Capture the cell that displays the provided text and extract its [X, Y] central coordinate. 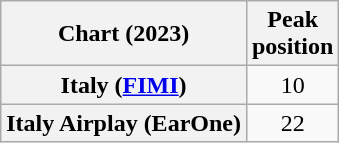
Chart (2023) [124, 34]
Italy (FIMI) [124, 85]
Italy Airplay (EarOne) [124, 123]
Peakposition [292, 34]
10 [292, 85]
22 [292, 123]
